Capture the cell that displays the provided text and extract its [X, Y] central coordinate. 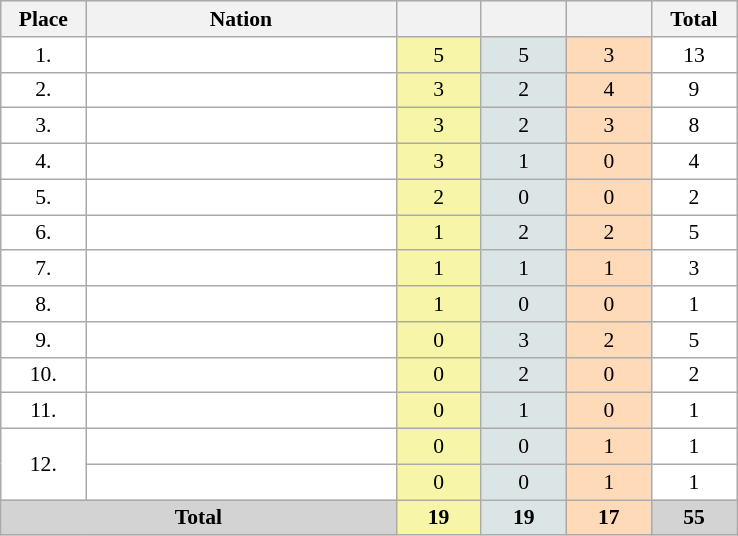
17 [608, 518]
10. [44, 375]
3. [44, 126]
11. [44, 411]
5. [44, 197]
Nation [241, 19]
12. [44, 464]
Place [44, 19]
9 [694, 90]
6. [44, 233]
7. [44, 269]
9. [44, 340]
1. [44, 55]
2. [44, 90]
55 [694, 518]
8 [694, 126]
13 [694, 55]
4. [44, 162]
8. [44, 304]
